Identify which cell holds the provided text, then report its [X, Y] central coordinate. 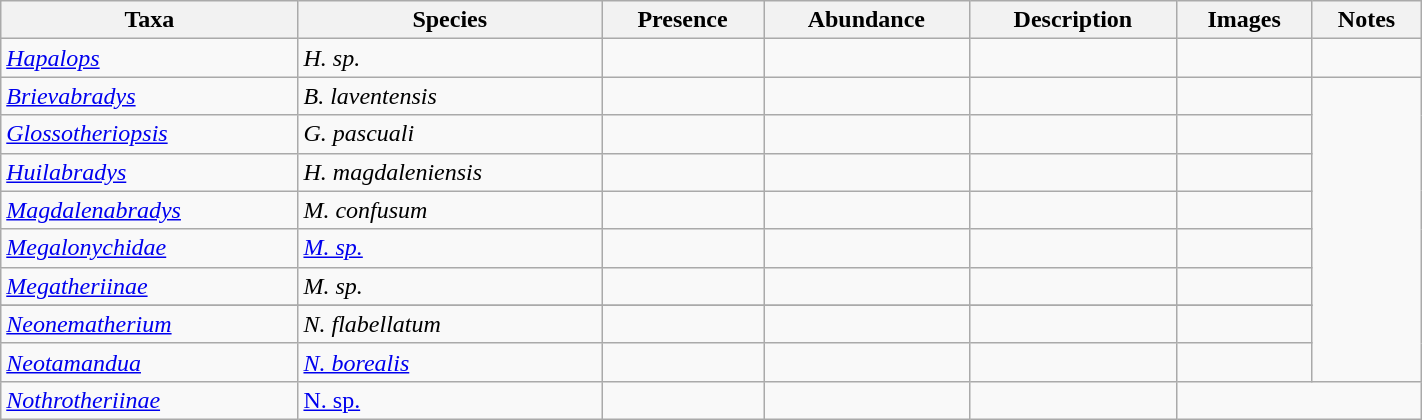
Neotamandua [150, 362]
Presence [683, 20]
Abundance [867, 20]
Megatheriinae [150, 286]
Huilabradys [150, 172]
Neonematherium [150, 324]
Magdalenabradys [150, 210]
Glossotheriopsis [150, 134]
M. confusum [450, 210]
Images [1244, 20]
Taxa [150, 20]
G. pascuali [450, 134]
N. sp. [450, 400]
H. sp. [450, 58]
Brievabradys [150, 96]
B. laventensis [450, 96]
Hapalops [150, 58]
H. magdaleniensis [450, 172]
Megalonychidae [150, 248]
N. borealis [450, 362]
Species [450, 20]
Nothrotheriinae [150, 400]
Notes [1367, 20]
Description [1073, 20]
N. flabellatum [450, 324]
